Identify which cell holds the provided text, then report its (x, y) central coordinate. 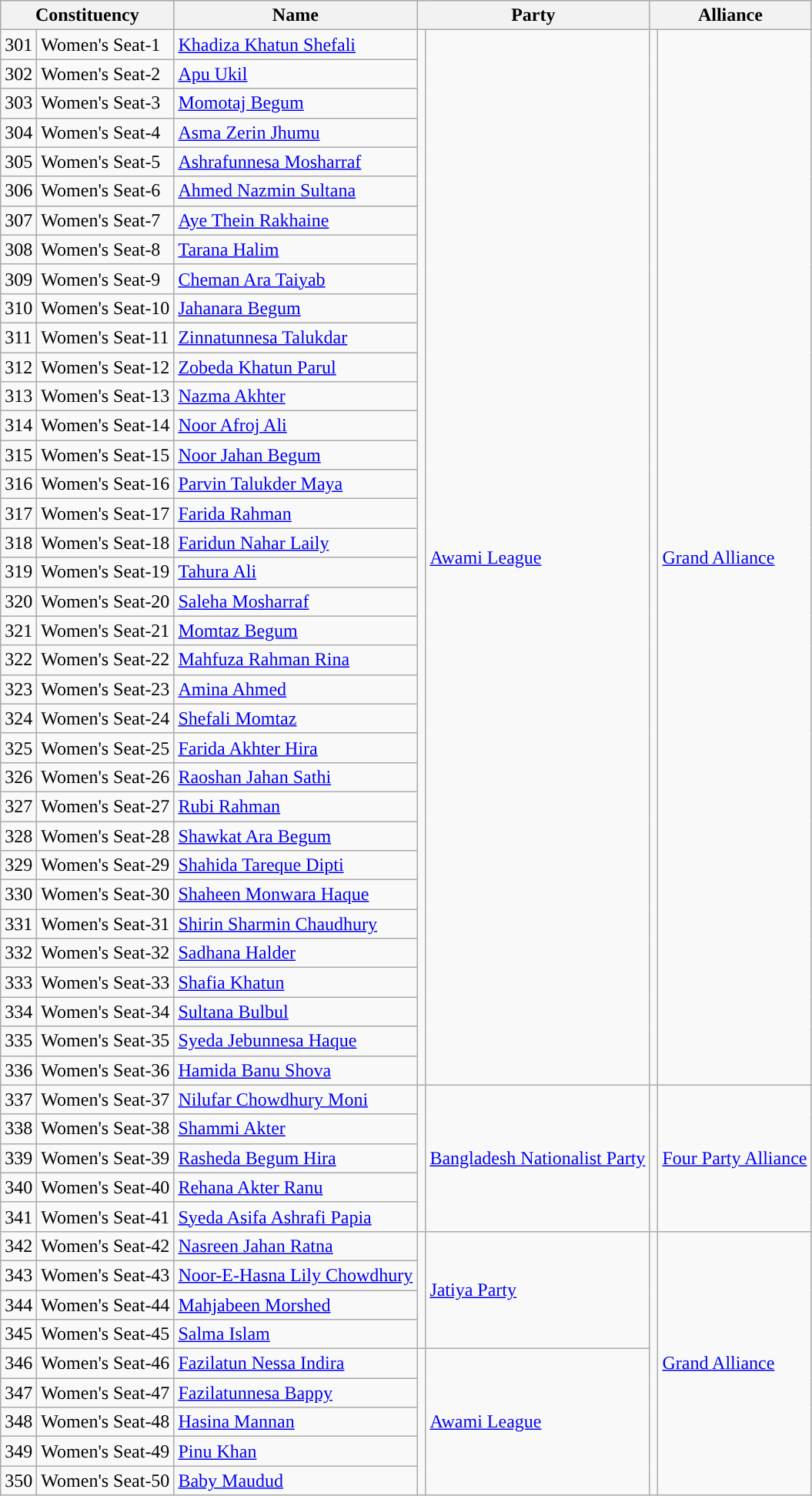
Momotaj Begum (296, 103)
Women's Seat-34 (105, 1012)
337 (18, 1099)
320 (18, 601)
305 (18, 162)
Women's Seat-4 (105, 132)
Sultana Bulbul (296, 1012)
Apu Ukil (296, 74)
Women's Seat-26 (105, 777)
333 (18, 982)
301 (18, 45)
321 (18, 631)
Women's Seat-16 (105, 484)
Women's Seat-8 (105, 249)
Bangladesh Nationalist Party (537, 1158)
Women's Seat-39 (105, 1158)
Women's Seat-27 (105, 806)
Four Party Alliance (734, 1158)
Khadiza Khatun Shefali (296, 45)
Mahfuza Rahman Rina (296, 660)
Rasheda Begum Hira (296, 1158)
Rehana Akter Ranu (296, 1187)
Women's Seat-33 (105, 982)
Women's Seat-2 (105, 74)
311 (18, 337)
345 (18, 1334)
319 (18, 572)
Women's Seat-5 (105, 162)
Women's Seat-31 (105, 924)
Women's Seat-17 (105, 514)
Women's Seat-23 (105, 689)
339 (18, 1158)
Women's Seat-25 (105, 748)
Women's Seat-35 (105, 1041)
Women's Seat-9 (105, 279)
Women's Seat-40 (105, 1187)
324 (18, 718)
Party (533, 15)
338 (18, 1129)
Women's Seat-3 (105, 103)
336 (18, 1070)
312 (18, 367)
Raoshan Jahan Sathi (296, 777)
Parvin Talukder Maya (296, 484)
Saleha Mosharraf (296, 601)
Cheman Ara Taiyab (296, 279)
Shafia Khatun (296, 982)
307 (18, 220)
Mahjabeen Morshed (296, 1305)
Shawkat Ara Begum (296, 835)
Women's Seat-1 (105, 45)
Farida Akhter Hira (296, 748)
309 (18, 279)
Women's Seat-20 (105, 601)
343 (18, 1275)
Women's Seat-12 (105, 367)
Ashrafunnesa Mosharraf (296, 162)
Women's Seat-37 (105, 1099)
335 (18, 1041)
344 (18, 1305)
302 (18, 74)
304 (18, 132)
Amina Ahmed (296, 689)
Zobeda Khatun Parul (296, 367)
Shefali Momtaz (296, 718)
Women's Seat-48 (105, 1422)
347 (18, 1393)
Women's Seat-15 (105, 455)
Fazilatun Nessa Indira (296, 1364)
315 (18, 455)
Women's Seat-14 (105, 426)
Women's Seat-18 (105, 543)
Women's Seat-22 (105, 660)
Fazilatunnesa Bappy (296, 1393)
316 (18, 484)
306 (18, 191)
Rubi Rahman (296, 806)
Syeda Jebunnesa Haque (296, 1041)
Asma Zerin Jhumu (296, 132)
Women's Seat-30 (105, 895)
Farida Rahman (296, 514)
Alliance (730, 15)
Noor-E-Hasna Lily Chowdhury (296, 1275)
323 (18, 689)
Tahura Ali (296, 572)
Women's Seat-36 (105, 1070)
Hamida Banu Shova (296, 1070)
317 (18, 514)
Noor Jahan Begum (296, 455)
Momtaz Begum (296, 631)
340 (18, 1187)
Shaheen Monwara Haque (296, 895)
Women's Seat-46 (105, 1364)
Baby Maudud (296, 1481)
Shirin Sharmin Chaudhury (296, 924)
313 (18, 397)
322 (18, 660)
Shammi Akter (296, 1129)
Women's Seat-41 (105, 1217)
349 (18, 1451)
Sadhana Halder (296, 953)
330 (18, 895)
Ahmed Nazmin Sultana (296, 191)
Women's Seat-44 (105, 1305)
314 (18, 426)
346 (18, 1364)
Women's Seat-42 (105, 1246)
Women's Seat-49 (105, 1451)
331 (18, 924)
Pinu Khan (296, 1451)
326 (18, 777)
329 (18, 865)
Women's Seat-21 (105, 631)
348 (18, 1422)
Women's Seat-10 (105, 308)
328 (18, 835)
Women's Seat-19 (105, 572)
Women's Seat-7 (105, 220)
Women's Seat-50 (105, 1481)
325 (18, 748)
303 (18, 103)
334 (18, 1012)
Women's Seat-13 (105, 397)
Women's Seat-24 (105, 718)
Tarana Halim (296, 249)
318 (18, 543)
Women's Seat-28 (105, 835)
Women's Seat-45 (105, 1334)
308 (18, 249)
Zinnatunnesa Talukdar (296, 337)
Aye Thein Rakhaine (296, 220)
Jatiya Party (537, 1290)
Hasina Mannan (296, 1422)
Noor Afroj Ali (296, 426)
Nasreen Jahan Ratna (296, 1246)
Women's Seat-6 (105, 191)
Nilufar Chowdhury Moni (296, 1099)
Shahida Tareque Dipti (296, 865)
Salma Islam (296, 1334)
350 (18, 1481)
Faridun Nahar Laily (296, 543)
310 (18, 308)
327 (18, 806)
Women's Seat-47 (105, 1393)
Name (296, 15)
341 (18, 1217)
Syeda Asifa Ashrafi Papia (296, 1217)
Women's Seat-11 (105, 337)
Women's Seat-38 (105, 1129)
Women's Seat-32 (105, 953)
Women's Seat-29 (105, 865)
332 (18, 953)
Constituency (88, 15)
Women's Seat-43 (105, 1275)
Nazma Akhter (296, 397)
Jahanara Begum (296, 308)
342 (18, 1246)
